Determine the (X, Y) coordinate at the center of the cell enclosing the given text.  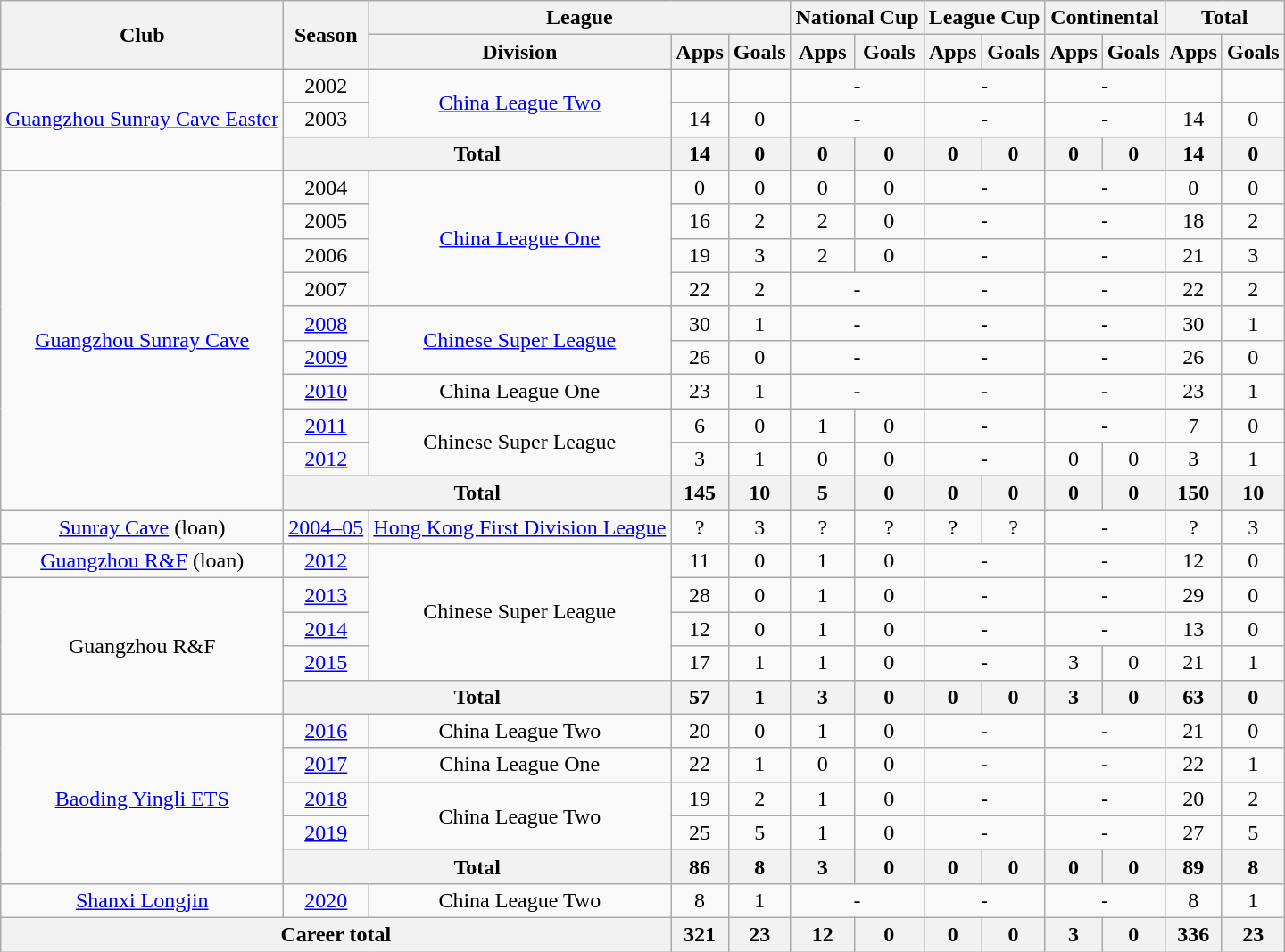
86 (700, 866)
11 (700, 561)
29 (1193, 595)
2013 (327, 595)
57 (700, 697)
63 (1193, 697)
13 (1193, 629)
Guangzhou Sunray Cave (143, 341)
2006 (327, 255)
27 (1193, 832)
17 (700, 663)
2005 (327, 221)
6 (700, 426)
Season (327, 35)
Shanxi Longjin (143, 900)
2004–05 (327, 527)
League (580, 18)
Sunray Cave (loan) (143, 527)
2020 (327, 900)
145 (700, 493)
Guangzhou R&F (143, 646)
2010 (327, 391)
2008 (327, 323)
2003 (327, 120)
2018 (327, 799)
28 (700, 595)
2004 (327, 187)
Guangzhou Sunray Cave Easter (143, 120)
7 (1193, 426)
Continental (1105, 18)
Baoding Yingli ETS (143, 799)
2011 (327, 426)
16 (700, 221)
2014 (327, 629)
150 (1193, 493)
2007 (327, 289)
Hong Kong First Division League (519, 527)
321 (700, 934)
Club (143, 35)
89 (1193, 866)
League Cup (984, 18)
18 (1193, 221)
25 (700, 832)
2015 (327, 663)
2017 (327, 765)
336 (1193, 934)
2019 (327, 832)
Career total (336, 934)
2009 (327, 357)
Division (519, 52)
Guangzhou R&F (loan) (143, 561)
2016 (327, 731)
National Cup (857, 18)
2002 (327, 86)
